For the text-containing cell, return its midpoint in [X, Y] coordinate format. 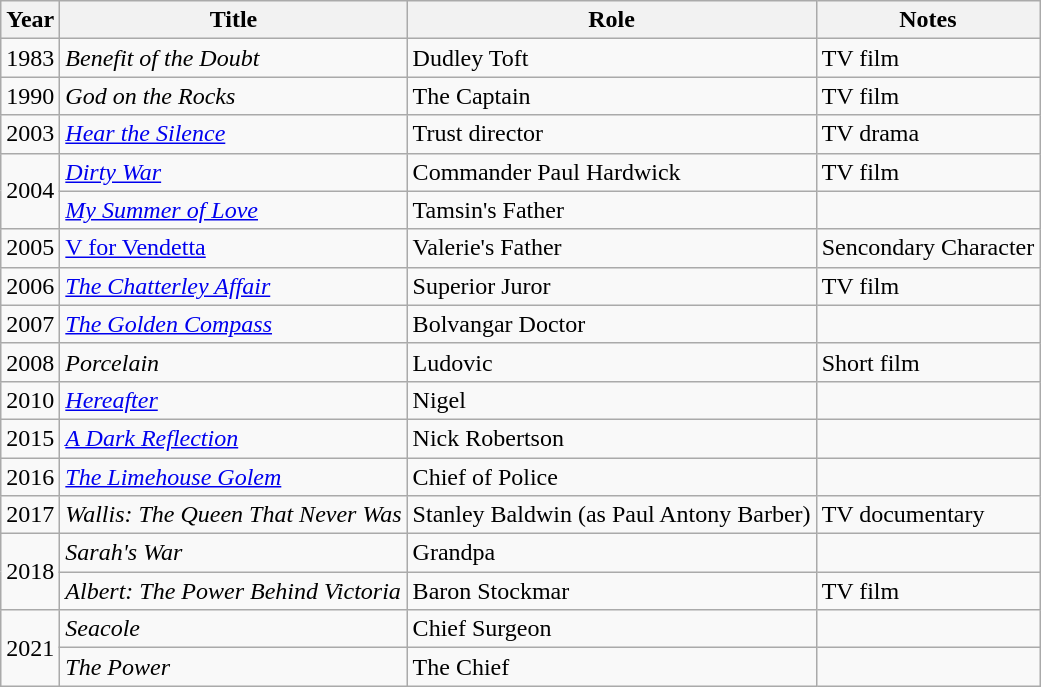
Grandpa [612, 553]
The Chatterley Affair [234, 286]
2010 [30, 400]
The Power [234, 667]
Dudley Toft [612, 58]
Baron Stockmar [612, 591]
Year [30, 20]
Chief of Police [612, 477]
My Summer of Love [234, 210]
Superior Juror [612, 286]
Hear the Silence [234, 134]
Notes [928, 20]
1983 [30, 58]
Ludovic [612, 362]
2008 [30, 362]
Commander Paul Hardwick [612, 172]
2003 [30, 134]
Nick Robertson [612, 438]
1990 [30, 96]
2005 [30, 248]
The Captain [612, 96]
Role [612, 20]
2021 [30, 648]
2007 [30, 324]
A Dark Reflection [234, 438]
Tamsin's Father [612, 210]
2006 [30, 286]
Valerie's Father [612, 248]
Chief Surgeon [612, 629]
TV documentary [928, 515]
God on the Rocks [234, 96]
The Golden Compass [234, 324]
Title [234, 20]
Short film [928, 362]
Trust director [612, 134]
Porcelain [234, 362]
The Limehouse Golem [234, 477]
TV drama [928, 134]
Hereafter [234, 400]
2016 [30, 477]
2004 [30, 191]
Stanley Baldwin (as Paul Antony Barber) [612, 515]
The Chief [612, 667]
Wallis: The Queen That Never Was [234, 515]
Sarah's War [234, 553]
Albert: The Power Behind Victoria [234, 591]
2017 [30, 515]
2015 [30, 438]
Dirty War [234, 172]
Bolvangar Doctor [612, 324]
Sencondary Character [928, 248]
Nigel [612, 400]
Benefit of the Doubt [234, 58]
Seacole [234, 629]
2018 [30, 572]
V for Vendetta [234, 248]
